Locate the cell with the specified text and output its [x, y] center coordinate. 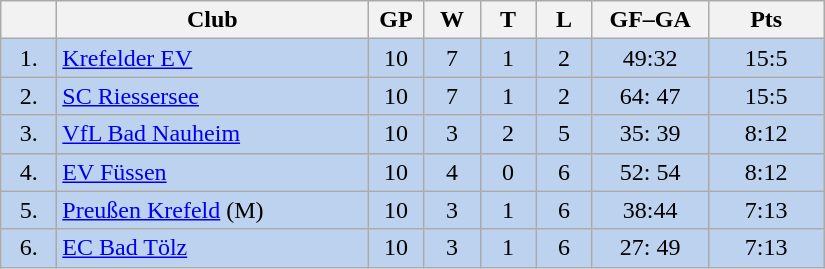
Club [212, 20]
1. [29, 58]
27: 49 [650, 248]
0 [508, 172]
VfL Bad Nauheim [212, 134]
52: 54 [650, 172]
T [508, 20]
64: 47 [650, 96]
5 [564, 134]
EV Füssen [212, 172]
GF–GA [650, 20]
L [564, 20]
Preußen Krefeld (M) [212, 210]
4. [29, 172]
35: 39 [650, 134]
Krefelder EV [212, 58]
2. [29, 96]
5. [29, 210]
4 [452, 172]
6. [29, 248]
49:32 [650, 58]
GP [396, 20]
38:44 [650, 210]
EC Bad Tölz [212, 248]
Pts [766, 20]
3. [29, 134]
W [452, 20]
SC Riessersee [212, 96]
